Return the [X, Y] coordinate for the center point of the cell that contains the specified text.  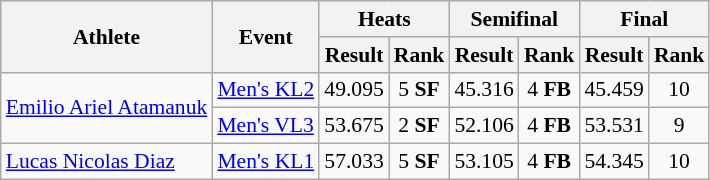
Athlete [107, 36]
53.675 [354, 126]
Men's KL2 [266, 90]
9 [680, 126]
45.316 [484, 90]
Men's VL3 [266, 126]
57.033 [354, 162]
49.095 [354, 90]
Heats [384, 19]
2 SF [420, 126]
Men's KL1 [266, 162]
54.345 [614, 162]
45.459 [614, 90]
53.105 [484, 162]
Final [644, 19]
53.531 [614, 126]
Lucas Nicolas Diaz [107, 162]
52.106 [484, 126]
Event [266, 36]
Emilio Ariel Atamanuk [107, 108]
Semifinal [514, 19]
